Pinpoint the cell where the given text exists, returning its (x, y) midpoint coordinate. 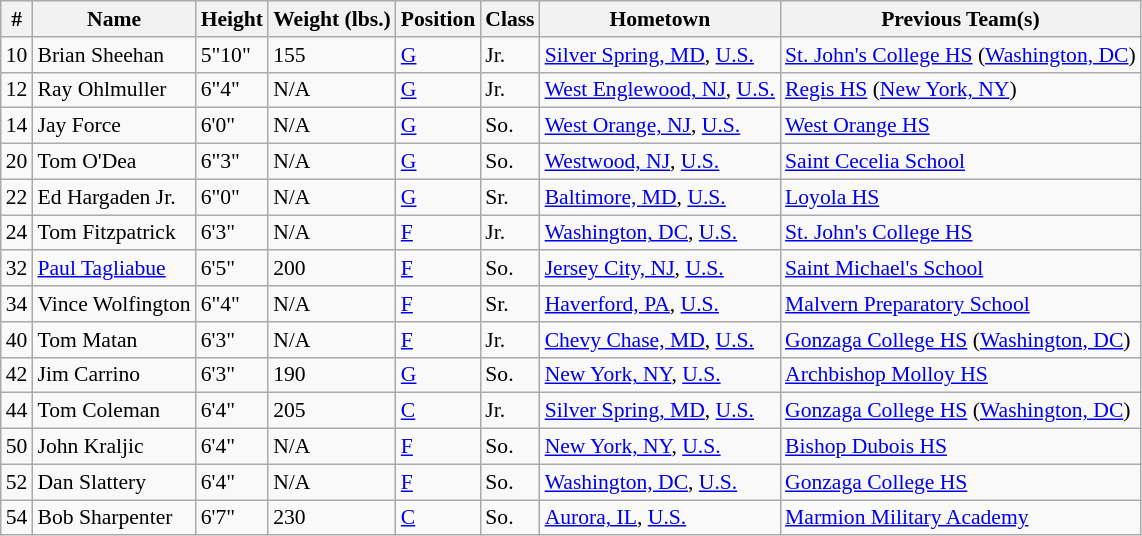
Hometown (660, 19)
Saint Michael's School (960, 269)
Position (438, 19)
24 (17, 233)
54 (17, 518)
Marmion Military Academy (960, 518)
Westwood, NJ, U.S. (660, 162)
42 (17, 375)
Jersey City, NJ, U.S. (660, 269)
40 (17, 340)
50 (17, 447)
155 (332, 55)
Ray Ohlmuller (114, 90)
230 (332, 518)
Malvern Preparatory School (960, 304)
Baltimore, MD, U.S. (660, 197)
Saint Cecelia School (960, 162)
Paul Tagliabue (114, 269)
200 (332, 269)
Bob Sharpenter (114, 518)
Aurora, IL, U.S. (660, 518)
44 (17, 411)
West Orange, NJ, U.S. (660, 126)
Class (510, 19)
10 (17, 55)
6'5" (232, 269)
Tom O'Dea (114, 162)
Gonzaga College HS (960, 482)
Bishop Dubois HS (960, 447)
52 (17, 482)
St. John's College HS (Washington, DC) (960, 55)
Height (232, 19)
Tom Coleman (114, 411)
Previous Team(s) (960, 19)
6'0" (232, 126)
St. John's College HS (960, 233)
Archbishop Molloy HS (960, 375)
West Orange HS (960, 126)
Tom Matan (114, 340)
Ed Hargaden Jr. (114, 197)
22 (17, 197)
Jim Carrino (114, 375)
John Kraljic (114, 447)
205 (332, 411)
Loyola HS (960, 197)
32 (17, 269)
14 (17, 126)
Jay Force (114, 126)
Haverford, PA, U.S. (660, 304)
Tom Fitzpatrick (114, 233)
Dan Slattery (114, 482)
6"0" (232, 197)
12 (17, 90)
20 (17, 162)
Vince Wolfington (114, 304)
# (17, 19)
Weight (lbs.) (332, 19)
34 (17, 304)
Name (114, 19)
6"3" (232, 162)
Brian Sheehan (114, 55)
West Englewood, NJ, U.S. (660, 90)
Chevy Chase, MD, U.S. (660, 340)
6'7" (232, 518)
5"10" (232, 55)
190 (332, 375)
Regis HS (New York, NY) (960, 90)
